Provide the [X, Y] coordinate of the cell's center where the given text is located.  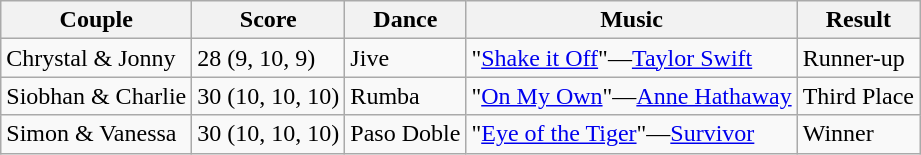
Jive [406, 58]
Siobhan & Charlie [96, 96]
Simon & Vanessa [96, 134]
Couple [96, 20]
Runner-up [858, 58]
Third Place [858, 96]
Result [858, 20]
"Shake it Off"—Taylor Swift [632, 58]
Music [632, 20]
Score [268, 20]
Chrystal & Jonny [96, 58]
Winner [858, 134]
"Eye of the Tiger"—Survivor [632, 134]
"On My Own"—Anne Hathaway [632, 96]
28 (9, 10, 9) [268, 58]
Paso Doble [406, 134]
Rumba [406, 96]
Dance [406, 20]
